Locate the cell with the specified text and output its [X, Y] center coordinate. 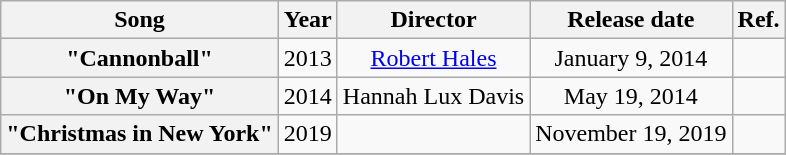
"On My Way" [140, 96]
2019 [308, 134]
Ref. [758, 20]
January 9, 2014 [631, 58]
Director [433, 20]
"Cannonball" [140, 58]
"Christmas in New York" [140, 134]
2013 [308, 58]
2014 [308, 96]
Release date [631, 20]
Robert Hales [433, 58]
May 19, 2014 [631, 96]
Year [308, 20]
November 19, 2019 [631, 134]
Hannah Lux Davis [433, 96]
Song [140, 20]
